Search for the cell housing the specified text and yield its [X, Y] center coordinate. 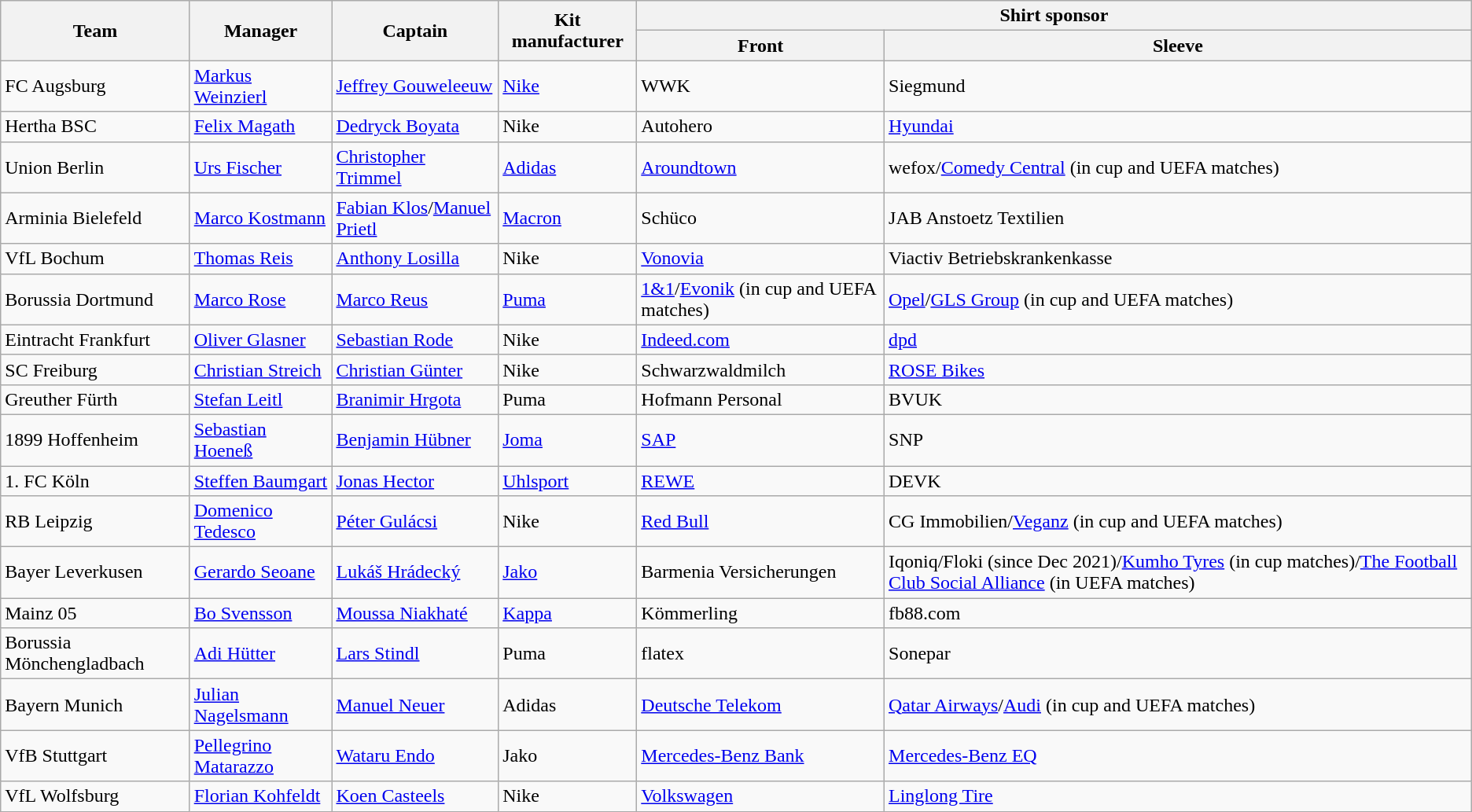
Mercedes-Benz Bank [761, 756]
wefox/Comedy Central (in cup and UEFA matches) [1178, 167]
Moussa Niakhaté [415, 613]
SAP [761, 440]
Front [761, 46]
Schwarzwaldmilch [761, 369]
Steffen Baumgart [261, 480]
Siegmund [1178, 86]
REWE [761, 480]
VfB Stuttgart [95, 756]
Aroundtown [761, 167]
Borussia Mönchengladbach [95, 654]
Eintracht Frankfurt [95, 340]
Jonas Hector [415, 480]
Felix Magath [261, 127]
Pellegrino Matarazzo [261, 756]
Viactiv Betriebskrankenkasse [1178, 259]
Florian Kohfeldt [261, 796]
Iqoniq/Floki (since Dec 2021)/Kumho Tyres (in cup matches)/The Football Club Social Alliance (in UEFA matches) [1178, 572]
Bo Svensson [261, 613]
Oliver Glasner [261, 340]
Hyundai [1178, 127]
Macron [568, 219]
Christian Günter [415, 369]
VfL Wolfsburg [95, 796]
Joma [568, 440]
Christopher Trimmel [415, 167]
DEVK [1178, 480]
flatex [761, 654]
Péter Gulácsi [415, 522]
Marco Kostmann [261, 219]
Markus Weinzierl [261, 86]
1. FC Köln [95, 480]
Kappa [568, 613]
Branimir Hrgota [415, 399]
Bayer Leverkusen [95, 572]
Borussia Dortmund [95, 299]
Mainz 05 [95, 613]
fb88.com [1178, 613]
Kit manufacturer [568, 31]
Lukáš Hrádecký [415, 572]
Red Bull [761, 522]
Christian Streich [261, 369]
RB Leipzig [95, 522]
Deutsche Telekom [761, 704]
Schüco [761, 219]
FC Augsburg [95, 86]
Jeffrey Gouweleeuw [415, 86]
Linglong Tire [1178, 796]
Domenico Tedesco [261, 522]
Vonovia [761, 259]
WWK [761, 86]
Gerardo Seoane [261, 572]
1&1/Evonik (in cup and UEFA matches) [761, 299]
Shirt sponsor [1054, 16]
Hertha BSC [95, 127]
Uhlsport [568, 480]
Opel/GLS Group (in cup and UEFA matches) [1178, 299]
JAB Anstoetz Textilien [1178, 219]
Autohero [761, 127]
Thomas Reis [261, 259]
Sonepar [1178, 654]
Lars Stindl [415, 654]
Marco Rose [261, 299]
Team [95, 31]
Union Berlin [95, 167]
BVUK [1178, 399]
Sebastian Hoeneß [261, 440]
SC Freiburg [95, 369]
Volkswagen [761, 796]
Hofmann Personal [761, 399]
Mercedes-Benz EQ [1178, 756]
Marco Reus [415, 299]
ROSE Bikes [1178, 369]
Dedryck Boyata [415, 127]
Kömmerling [761, 613]
Barmenia Versicherungen [761, 572]
CG Immobilien/Veganz (in cup and UEFA matches) [1178, 522]
dpd [1178, 340]
Wataru Endo [415, 756]
Manager [261, 31]
SNP [1178, 440]
Stefan Leitl [261, 399]
Fabian Klos/Manuel Prietl [415, 219]
Arminia Bielefeld [95, 219]
Julian Nagelsmann [261, 704]
Koen Casteels [415, 796]
Adi Hütter [261, 654]
Sleeve [1178, 46]
Sebastian Rode [415, 340]
Bayern Munich [95, 704]
Captain [415, 31]
Indeed.com [761, 340]
Manuel Neuer [415, 704]
Anthony Losilla [415, 259]
Greuther Fürth [95, 399]
Benjamin Hübner [415, 440]
VfL Bochum [95, 259]
Qatar Airways/Audi (in cup and UEFA matches) [1178, 704]
1899 Hoffenheim [95, 440]
Urs Fischer [261, 167]
